Scan for the cell matching the given text and deliver its [X, Y] coordinate at center. 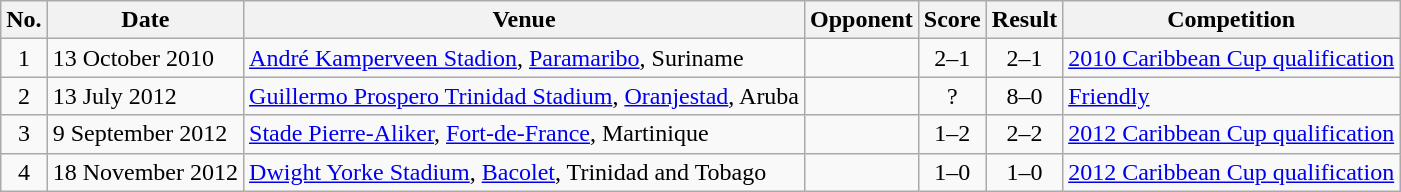
3 [24, 134]
18 November 2012 [145, 172]
Guillermo Prospero Trinidad Stadium, Oranjestad, Aruba [524, 96]
1 [24, 58]
Venue [524, 20]
2–2 [1024, 134]
No. [24, 20]
Score [952, 20]
1–2 [952, 134]
André Kamperveen Stadion, Paramaribo, Suriname [524, 58]
Dwight Yorke Stadium, Bacolet, Trinidad and Tobago [524, 172]
4 [24, 172]
8–0 [1024, 96]
Date [145, 20]
Stade Pierre-Aliker, Fort-de-France, Martinique [524, 134]
? [952, 96]
Opponent [862, 20]
Friendly [1232, 96]
2010 Caribbean Cup qualification [1232, 58]
2 [24, 96]
13 July 2012 [145, 96]
Competition [1232, 20]
Result [1024, 20]
13 October 2010 [145, 58]
9 September 2012 [145, 134]
